Return [x, y] of the center of cell containing provided text 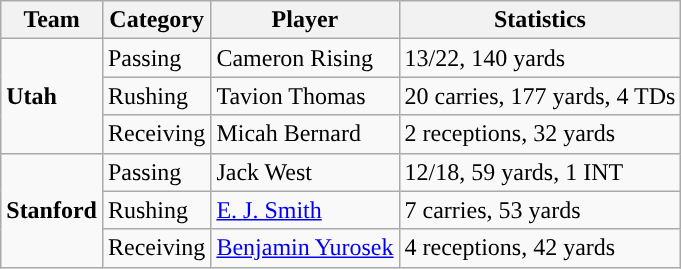
Benjamin Yurosek [305, 248]
Utah [52, 96]
Jack West [305, 172]
Team [52, 20]
20 carries, 177 yards, 4 TDs [540, 96]
Cameron Rising [305, 58]
Player [305, 20]
13/22, 140 yards [540, 58]
E. J. Smith [305, 210]
Micah Bernard [305, 134]
7 carries, 53 yards [540, 210]
4 receptions, 42 yards [540, 248]
Statistics [540, 20]
Category [156, 20]
12/18, 59 yards, 1 INT [540, 172]
Stanford [52, 210]
Tavion Thomas [305, 96]
2 receptions, 32 yards [540, 134]
